Detect which cell encompasses the target text, then output its (x, y) center coordinate. 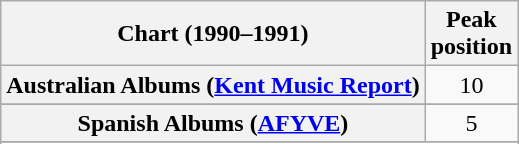
10 (471, 85)
Chart (1990–1991) (213, 34)
Peakposition (471, 34)
Australian Albums (Kent Music Report) (213, 85)
5 (471, 123)
Spanish Albums (AFYVE) (213, 123)
